Detect which cell encompasses the target text, then output its (x, y) center coordinate. 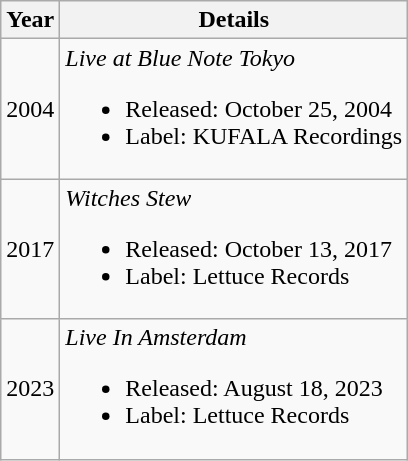
Live at Blue Note TokyoReleased: October 25, 2004Label: KUFALA Recordings (234, 109)
Details (234, 20)
2004 (30, 109)
2017 (30, 249)
Live In AmsterdamReleased: August 18, 2023Label: Lettuce Records (234, 389)
Witches StewReleased: October 13, 2017Label: Lettuce Records (234, 249)
2023 (30, 389)
Year (30, 20)
